Provide the (X, Y) coordinate of the cell's center where the given text is located.  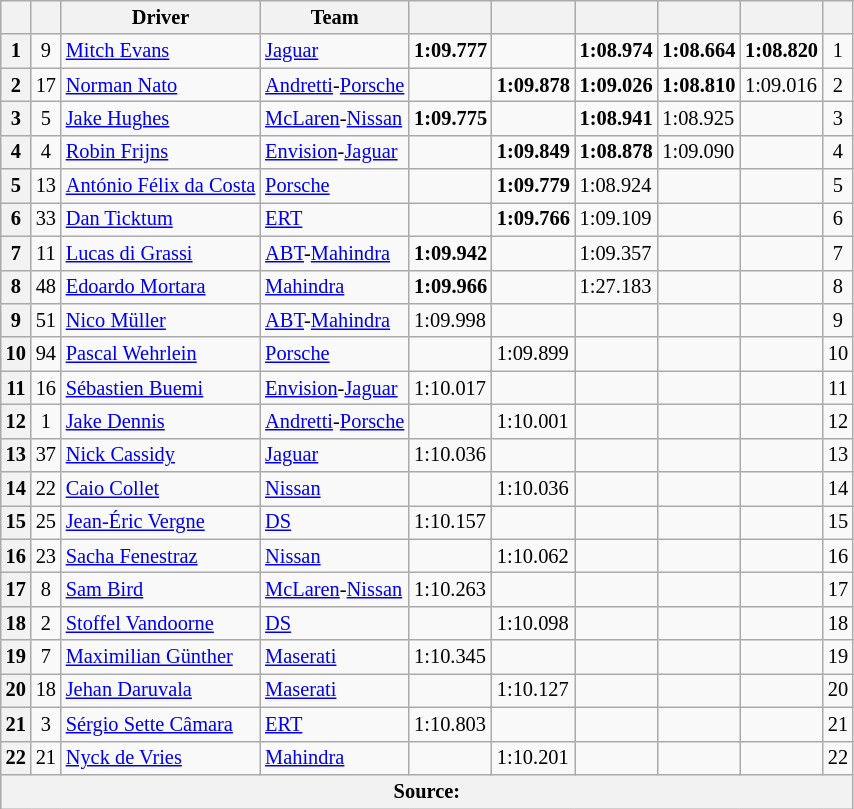
Sacha Fenestraz (160, 556)
1:08.925 (698, 118)
1:09.026 (616, 85)
1:08.820 (782, 51)
1:10.001 (534, 421)
1:10.803 (450, 724)
Sam Bird (160, 589)
Source: (427, 791)
1:09.766 (534, 219)
Pascal Wehrlein (160, 354)
23 (46, 556)
1:09.998 (450, 320)
Dan Ticktum (160, 219)
1:09.899 (534, 354)
Maximilian Günther (160, 657)
1:09.849 (534, 152)
Jean-Éric Vergne (160, 522)
1:08.924 (616, 186)
94 (46, 354)
Robin Frijns (160, 152)
1:10.157 (450, 522)
1:08.664 (698, 51)
Jake Dennis (160, 421)
Driver (160, 17)
48 (46, 287)
Edoardo Mortara (160, 287)
1:08.810 (698, 85)
Caio Collet (160, 489)
1:08.878 (616, 152)
1:10.127 (534, 690)
1:10.263 (450, 589)
Jehan Daruvala (160, 690)
1:09.357 (616, 253)
Nick Cassidy (160, 455)
Nyck de Vries (160, 758)
Lucas di Grassi (160, 253)
1:08.974 (616, 51)
1:09.942 (450, 253)
António Félix da Costa (160, 186)
1:09.779 (534, 186)
Sérgio Sette Câmara (160, 724)
Norman Nato (160, 85)
1:10.062 (534, 556)
1:09.878 (534, 85)
1:09.109 (616, 219)
51 (46, 320)
Team (334, 17)
Mitch Evans (160, 51)
1:08.941 (616, 118)
25 (46, 522)
Nico Müller (160, 320)
37 (46, 455)
1:10.345 (450, 657)
1:09.090 (698, 152)
1:09.966 (450, 287)
1:09.016 (782, 85)
1:09.777 (450, 51)
Sébastien Buemi (160, 388)
1:10.017 (450, 388)
1:10.201 (534, 758)
33 (46, 219)
1:27.183 (616, 287)
1:10.098 (534, 623)
Stoffel Vandoorne (160, 623)
1:09.775 (450, 118)
Jake Hughes (160, 118)
